Output the (X, Y) coordinate of the center of the cell containing the given text.  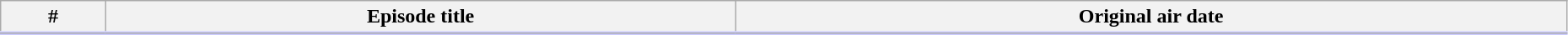
Episode title (420, 17)
# (53, 17)
Original air date (1150, 17)
